Output the [X, Y] coordinate of the center of the cell containing the given text.  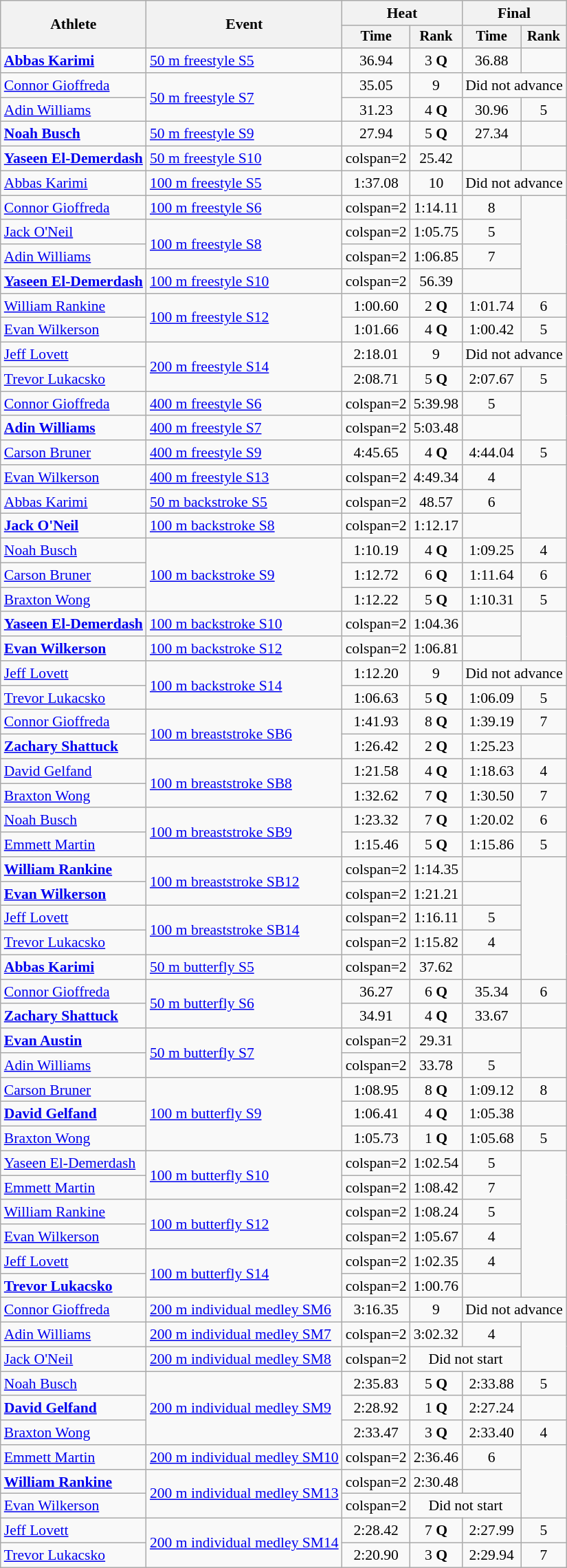
1:10.31 [491, 600]
100 m butterfly S9 [245, 1114]
1:25.23 [491, 747]
1:08.95 [377, 1090]
100 m backstroke S14 [245, 685]
4:44.04 [491, 453]
1:14.11 [436, 208]
1:21.58 [377, 772]
1:39.19 [491, 722]
2:28.92 [377, 1408]
2:36.46 [436, 1457]
200 m individual medley SM6 [245, 1310]
100 m freestyle S12 [245, 318]
100 m breaststroke SB14 [245, 930]
1:02.54 [436, 1164]
200 m individual medley SM10 [245, 1457]
1:20.02 [491, 820]
100 m breaststroke SB6 [245, 734]
1:12.17 [436, 526]
1:15.82 [436, 943]
2:30.48 [436, 1482]
2:33.88 [491, 1384]
36.94 [377, 61]
2:27.24 [491, 1408]
100 m butterfly S14 [245, 1274]
1:09.12 [491, 1090]
50 m freestyle S5 [245, 61]
1:12.72 [377, 576]
Athlete [74, 25]
1:30.50 [491, 796]
1:14.35 [436, 869]
200 m freestyle S14 [245, 367]
2:28.42 [377, 1531]
1:15.86 [491, 845]
1:37.08 [377, 184]
100 m breaststroke SB9 [245, 832]
1:08.24 [436, 1212]
1:05.68 [491, 1139]
1:06.09 [491, 698]
1:08.42 [436, 1188]
Heat [403, 13]
2:07.67 [491, 380]
200 m individual medley SM9 [245, 1408]
1:00.76 [436, 1286]
30.96 [491, 110]
1:00.60 [377, 306]
50 m butterfly S6 [245, 1004]
27.94 [377, 134]
1:05.38 [491, 1114]
29.31 [436, 1041]
33.78 [436, 1065]
1:01.66 [377, 330]
2:18.01 [377, 355]
3:16.35 [377, 1310]
1:21.21 [436, 894]
5:03.48 [436, 428]
50 m freestyle S10 [245, 159]
100 m butterfly S10 [245, 1176]
5:39.98 [436, 404]
Evan Austin [74, 1041]
25.42 [436, 159]
100 m backstroke S10 [245, 624]
1:01.74 [491, 306]
200 m individual medley SM13 [245, 1494]
1:06.41 [377, 1114]
2:27.99 [491, 1531]
Event [245, 25]
400 m freestyle S6 [245, 404]
100 m breaststroke SB12 [245, 882]
1:06.63 [377, 698]
200 m individual medley SM8 [245, 1360]
1:26.42 [377, 747]
50 m freestyle S7 [245, 98]
4:45.65 [377, 453]
1:06.81 [436, 649]
100 m freestyle S8 [245, 245]
35.34 [491, 992]
3:02.32 [436, 1335]
1:04.36 [436, 624]
36.88 [491, 61]
1:05.67 [436, 1237]
1:02.35 [436, 1261]
1:32.62 [377, 796]
100 m backstroke S12 [245, 649]
400 m freestyle S9 [245, 453]
1:00.42 [491, 330]
1:12.20 [377, 673]
100 m freestyle S6 [245, 208]
2:29.94 [491, 1556]
50 m butterfly S5 [245, 968]
36.27 [377, 992]
50 m backstroke S5 [245, 502]
27.34 [491, 134]
50 m freestyle S9 [245, 134]
10 [436, 184]
100 m backstroke S8 [245, 526]
2:35.83 [377, 1384]
37.62 [436, 968]
56.39 [436, 281]
100 m butterfly S12 [245, 1224]
2:33.47 [377, 1433]
1:06.85 [436, 257]
100 m breaststroke SB8 [245, 784]
Final [514, 13]
33.67 [491, 1016]
1:23.32 [377, 820]
2:33.40 [491, 1433]
4:49.34 [436, 477]
1:12.22 [377, 600]
400 m freestyle S7 [245, 428]
31.23 [377, 110]
1:09.25 [491, 551]
35.05 [377, 85]
2:08.71 [377, 380]
400 m freestyle S13 [245, 477]
1:15.46 [377, 845]
100 m backstroke S9 [245, 575]
1:41.93 [377, 722]
2:20.90 [377, 1556]
48.57 [436, 502]
1:05.75 [436, 232]
34.91 [377, 1016]
200 m individual medley SM7 [245, 1335]
1:16.11 [436, 918]
100 m freestyle S10 [245, 281]
1:05.73 [377, 1139]
1:10.19 [377, 551]
1:11.64 [491, 576]
50 m butterfly S7 [245, 1052]
1:18.63 [491, 772]
200 m individual medley SM14 [245, 1543]
100 m freestyle S5 [245, 184]
